Search for the cell housing the specified text and yield its [X, Y] center coordinate. 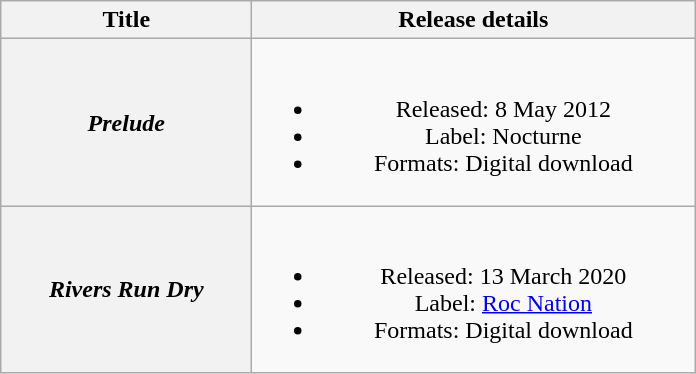
Released: 13 March 2020Label: Roc NationFormats: Digital download [474, 290]
Rivers Run Dry [126, 290]
Release details [474, 20]
Prelude [126, 122]
Title [126, 20]
Released: 8 May 2012Label: NocturneFormats: Digital download [474, 122]
